Extract the [x, y] coordinate from the center of the cell holding the provided text.  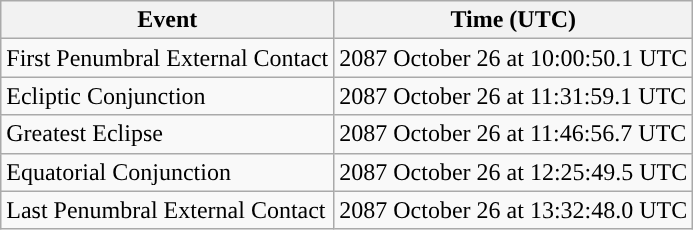
Ecliptic Conjunction [168, 96]
2087 October 26 at 10:00:50.1 UTC [514, 58]
Last Penumbral External Contact [168, 210]
First Penumbral External Contact [168, 58]
2087 October 26 at 13:32:48.0 UTC [514, 210]
Time (UTC) [514, 20]
2087 October 26 at 12:25:49.5 UTC [514, 172]
Event [168, 20]
2087 October 26 at 11:31:59.1 UTC [514, 96]
Equatorial Conjunction [168, 172]
2087 October 26 at 11:46:56.7 UTC [514, 134]
Greatest Eclipse [168, 134]
